Provide the [X, Y] coordinate of the cell's center where the given text is located.  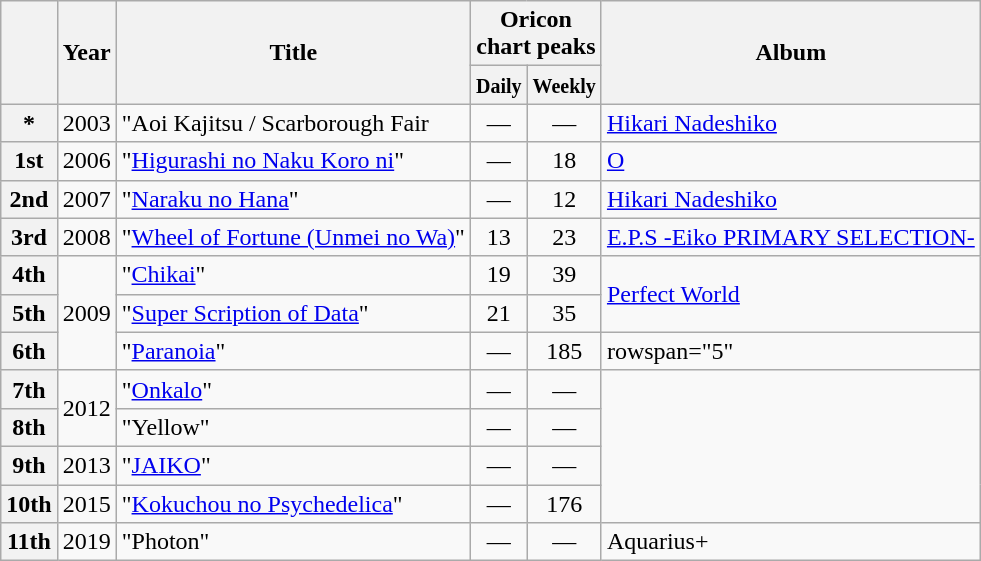
13 [498, 237]
* [29, 123]
2007 [86, 199]
18 [564, 161]
rowspan="5" [790, 351]
Album [790, 52]
Title [293, 52]
"Higurashi no Naku Koro ni" [293, 161]
11th [29, 542]
2009 [86, 313]
9th [29, 465]
"Onkalo" [293, 389]
"Yellow" [293, 427]
2012 [86, 408]
2013 [86, 465]
Daily [498, 85]
185 [564, 351]
3rd [29, 237]
39 [564, 275]
35 [564, 313]
2008 [86, 237]
1st [29, 161]
"Wheel of Fortune (Unmei no Wa)" [293, 237]
"Chikai" [293, 275]
2006 [86, 161]
"JAIKO" [293, 465]
12 [564, 199]
"Naraku no Hana" [293, 199]
Year [86, 52]
6th [29, 351]
2nd [29, 199]
O [790, 161]
7th [29, 389]
2015 [86, 503]
5th [29, 313]
Aquarius+ [790, 542]
"Kokuchou no Psychedelica" [293, 503]
176 [564, 503]
10th [29, 503]
E.P.S -Eiko PRIMARY SELECTION- [790, 237]
"Aoi Kajitsu / Scarborough Fair [293, 123]
"Super Scription of Data" [293, 313]
21 [498, 313]
Perfect World [790, 294]
4th [29, 275]
19 [498, 275]
"Photon" [293, 542]
23 [564, 237]
8th [29, 427]
"Paranoia" [293, 351]
2019 [86, 542]
Oricon chart peaks [536, 34]
2003 [86, 123]
Weekly [564, 85]
